Return the (X, Y) coordinate for the center point of the cell that contains the specified text.  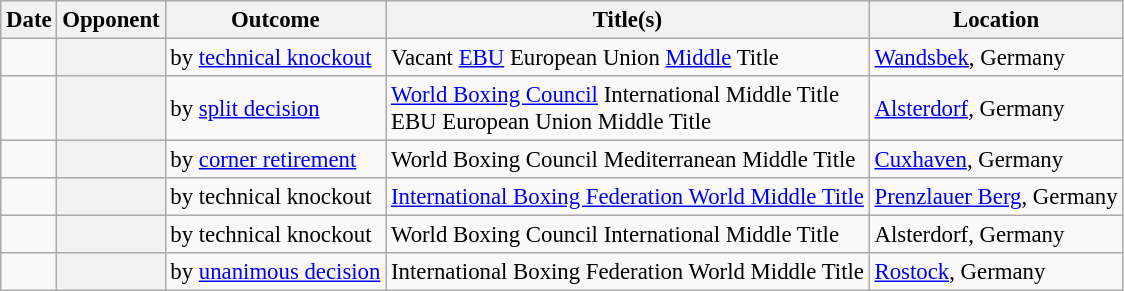
Outcome (276, 20)
by split decision (276, 108)
Vacant EBU European Union Middle Title (628, 58)
Location (996, 20)
Prenzlauer Berg, Germany (996, 197)
by corner retirement (276, 160)
Title(s) (628, 20)
Date (29, 20)
Opponent (111, 20)
World Boxing Council Mediterranean Middle Title (628, 160)
International Boxing Federation World Middle Title (628, 197)
World Boxing Council International Middle TitleEBU European Union Middle Title (628, 108)
Cuxhaven, Germany (996, 160)
Wandsbek, Germany (996, 58)
World Boxing Council International Middle Title (628, 235)
